Return the (X, Y) coordinate for the center point of the cell that contains the specified text.  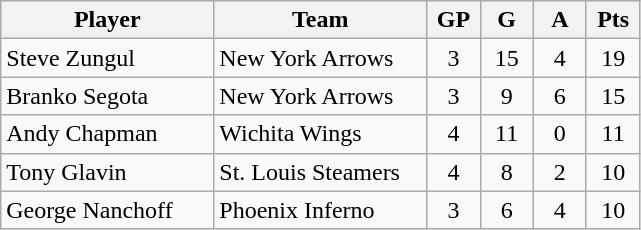
19 (612, 58)
8 (506, 172)
St. Louis Steamers (320, 172)
A (560, 20)
George Nanchoff (108, 210)
G (506, 20)
GP (454, 20)
Steve Zungul (108, 58)
9 (506, 96)
Team (320, 20)
Pts (612, 20)
2 (560, 172)
Player (108, 20)
0 (560, 134)
Tony Glavin (108, 172)
Wichita Wings (320, 134)
Andy Chapman (108, 134)
Branko Segota (108, 96)
Phoenix Inferno (320, 210)
